Capture the cell that displays the provided text and extract its (x, y) central coordinate. 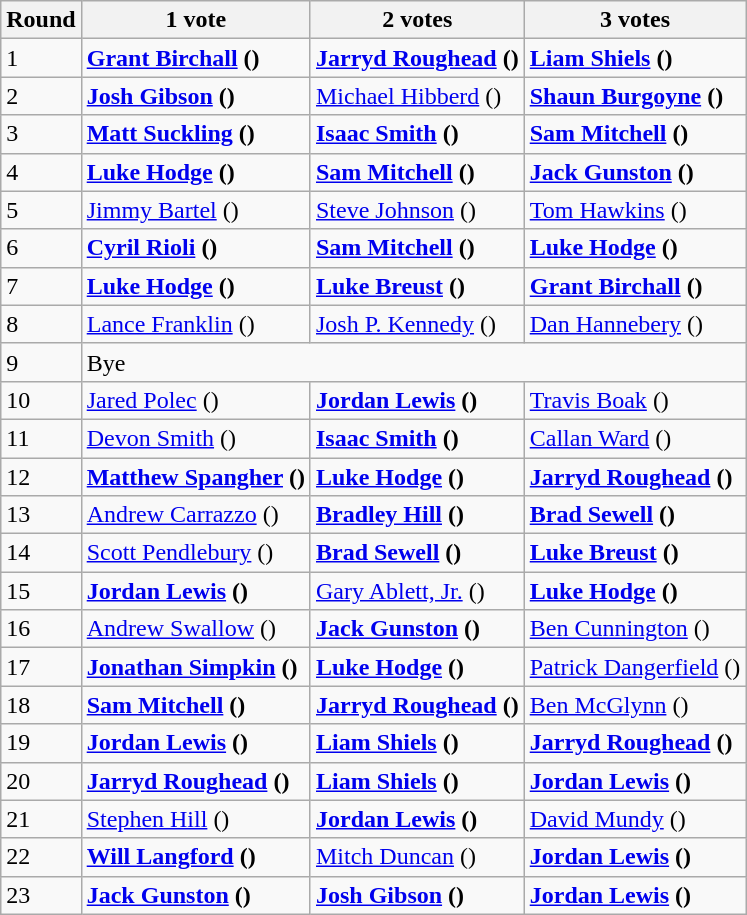
22 (41, 857)
Ben Cunnington () (635, 629)
18 (41, 705)
Scott Pendlebury () (196, 553)
David Mundy () (635, 819)
20 (41, 781)
12 (41, 477)
Matthew Spangher () (196, 477)
Devon Smith () (196, 438)
2 (41, 96)
17 (41, 667)
3 (41, 134)
8 (41, 324)
Jonathan Simpkin () (196, 667)
13 (41, 515)
5 (41, 210)
9 (41, 362)
Lance Franklin () (196, 324)
Will Langford () (196, 857)
19 (41, 743)
Dan Hannebery () (635, 324)
Mitch Duncan () (417, 857)
Travis Boak () (635, 400)
Shaun Burgoyne () (635, 96)
Ben McGlynn () (635, 705)
3 votes (635, 20)
6 (41, 248)
Stephen Hill () (196, 819)
4 (41, 172)
Steve Johnson () (417, 210)
1 vote (196, 20)
10 (41, 400)
Josh P. Kennedy () (417, 324)
2 votes (417, 20)
21 (41, 819)
Tom Hawkins () (635, 210)
Jared Polec () (196, 400)
Matt Suckling () (196, 134)
14 (41, 553)
Jimmy Bartel () (196, 210)
7 (41, 286)
11 (41, 438)
Andrew Swallow () (196, 629)
23 (41, 895)
Cyril Rioli () (196, 248)
Gary Ablett, Jr. () (417, 591)
Andrew Carrazzo () (196, 515)
Patrick Dangerfield () (635, 667)
Bye (414, 362)
Round (41, 20)
1 (41, 58)
16 (41, 629)
Callan Ward () (635, 438)
Bradley Hill () (417, 515)
15 (41, 591)
Michael Hibberd () (417, 96)
